Find where the given text appears and provide that cell's center as [X, Y] coordinate. 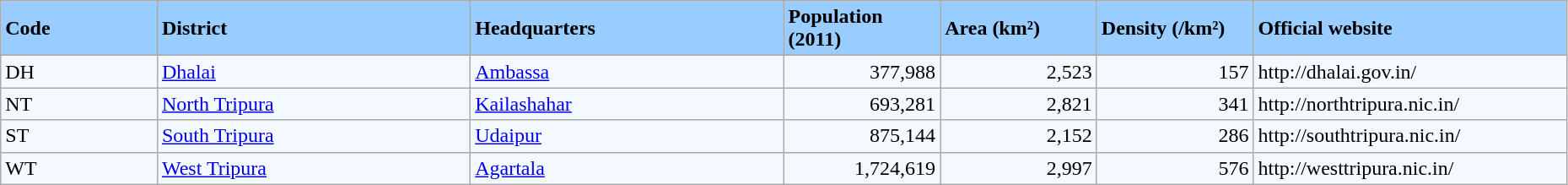
District [314, 29]
2,821 [1019, 104]
Code [79, 29]
Ambassa [628, 72]
DH [79, 72]
Kailashahar [628, 104]
Dhalai [314, 72]
Agartala [628, 168]
Headquarters [628, 29]
http://dhalai.gov.in/ [1410, 72]
Udaipur [628, 136]
WT [79, 168]
1,724,619 [862, 168]
South Tripura [314, 136]
693,281 [862, 104]
Density (/km²) [1175, 29]
West Tripura [314, 168]
2,523 [1019, 72]
157 [1175, 72]
2,997 [1019, 168]
Area (km²) [1019, 29]
NT [79, 104]
286 [1175, 136]
North Tripura [314, 104]
341 [1175, 104]
2,152 [1019, 136]
576 [1175, 168]
http://northtripura.nic.in/ [1410, 104]
875,144 [862, 136]
Population (2011) [862, 29]
Official website [1410, 29]
ST [79, 136]
377,988 [862, 72]
http://westtripura.nic.in/ [1410, 168]
http://southtripura.nic.in/ [1410, 136]
